Provide the (X, Y) coordinate of the cell's center where the given text is located.  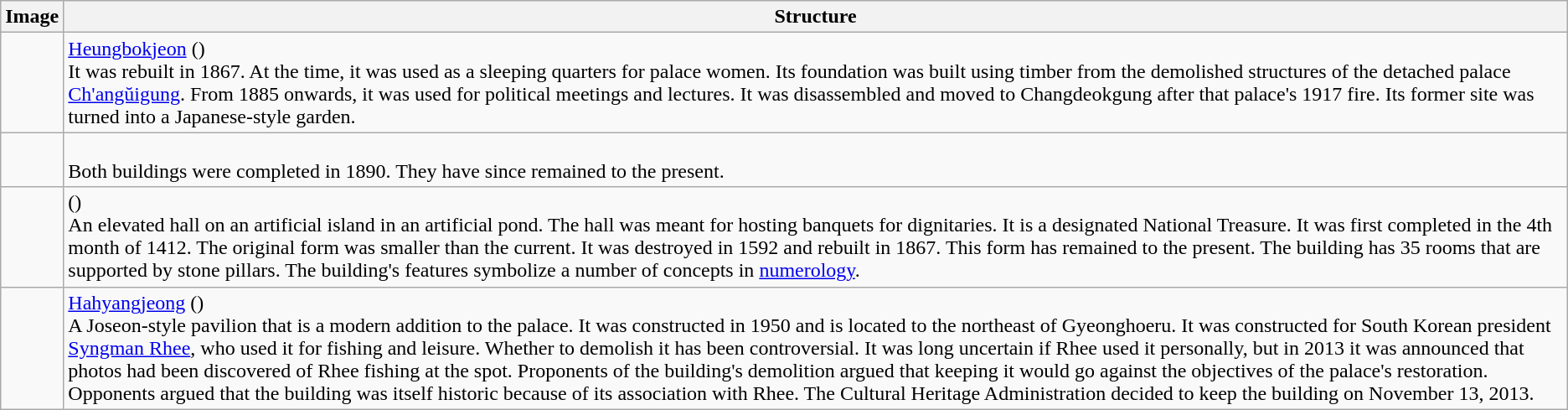
Image (32, 17)
Structure (816, 17)
Both buildings were completed in 1890. They have since remained to the present. (816, 159)
